Identify which cell holds the provided text, then report its [x, y] central coordinate. 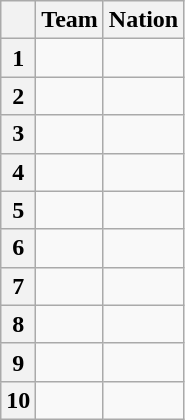
7 [18, 286]
9 [18, 362]
Nation [143, 20]
4 [18, 172]
10 [18, 400]
5 [18, 210]
2 [18, 96]
1 [18, 58]
Team [70, 20]
3 [18, 134]
8 [18, 324]
6 [18, 248]
